Extract the [x, y] coordinate from the center of the cell holding the provided text.  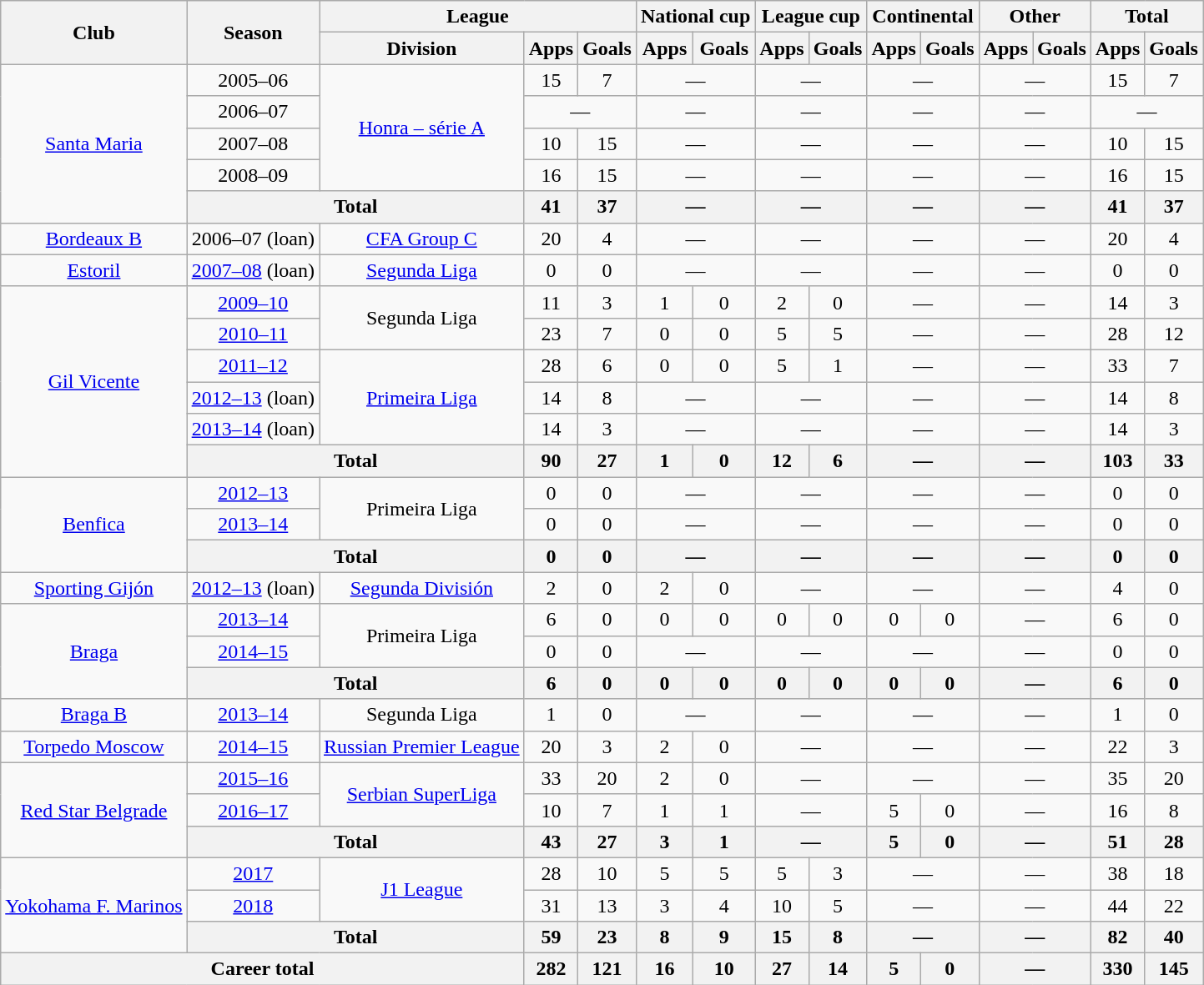
Honra – série A [421, 128]
2007–08 [253, 143]
League cup [811, 17]
League [477, 17]
Other [1035, 17]
Sporting Gijón [93, 588]
Season [253, 33]
2013–14 (loan) [253, 430]
2015–16 [253, 778]
Braga [93, 651]
2011–12 [253, 365]
Career total [262, 969]
J1 League [421, 889]
11 [551, 302]
18 [1174, 873]
Continental [923, 17]
Gil Vicente [93, 381]
2006–07 (loan) [253, 239]
2007–08 (loan) [253, 270]
Benfica [93, 525]
Santa Maria [93, 143]
Club [93, 33]
2017 [253, 873]
Red Star Belgrade [93, 810]
Segunda División [421, 588]
40 [1174, 937]
43 [551, 842]
Serbian SuperLiga [421, 794]
Russian Premier League [421, 746]
38 [1117, 873]
Yokohama F. Marinos [93, 905]
2006–07 [253, 112]
Estoril [93, 270]
2008–09 [253, 175]
90 [551, 461]
Braga B [93, 715]
2009–10 [253, 302]
2005–06 [253, 80]
2012–13 [253, 493]
31 [551, 905]
44 [1117, 905]
2016–17 [253, 810]
National cup [695, 17]
CFA Group C [421, 239]
Torpedo Moscow [93, 746]
Bordeaux B [93, 239]
121 [607, 969]
330 [1117, 969]
2010–11 [253, 334]
82 [1117, 937]
Division [421, 48]
13 [607, 905]
59 [551, 937]
103 [1117, 461]
145 [1174, 969]
2018 [253, 905]
9 [724, 937]
35 [1117, 778]
282 [551, 969]
51 [1117, 842]
